For the text-containing cell, return its midpoint in [x, y] coordinate format. 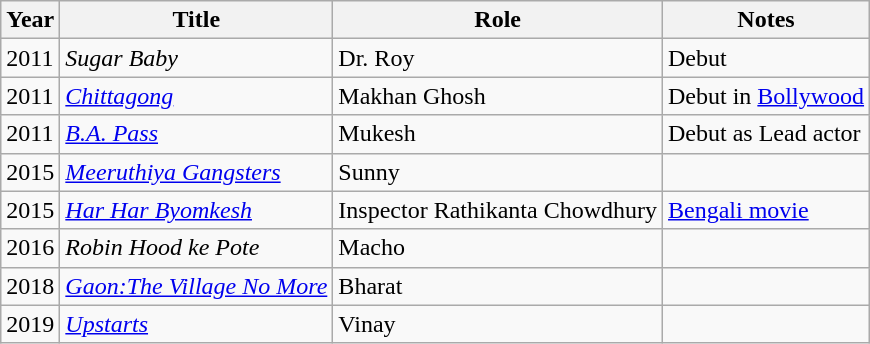
Debut as Lead actor [766, 134]
Meeruthiya Gangsters [196, 172]
Notes [766, 20]
2016 [30, 248]
Sunny [498, 172]
Vinay [498, 324]
Sugar Baby [196, 58]
Bengali movie [766, 210]
Macho [498, 248]
Debut [766, 58]
Gaon:The Village No More [196, 286]
Inspector Rathikanta Chowdhury [498, 210]
Mukesh [498, 134]
Chittagong [196, 96]
Role [498, 20]
Bharat [498, 286]
Har Har Byomkesh [196, 210]
B.A. Pass [196, 134]
Upstarts [196, 324]
Dr. Roy [498, 58]
Title [196, 20]
Makhan Ghosh [498, 96]
2018 [30, 286]
Robin Hood ke Pote [196, 248]
Year [30, 20]
Debut in Bollywood [766, 96]
2019 [30, 324]
